Return (X, Y) of the center of cell containing provided text 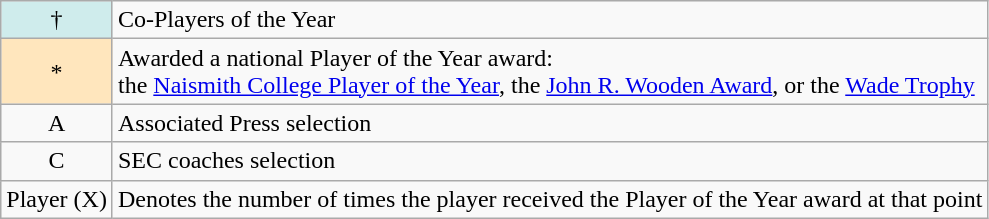
Denotes the number of times the player received the Player of the Year award at that point (550, 199)
Associated Press selection (550, 123)
Awarded a national Player of the Year award: the Naismith College Player of the Year, the John R. Wooden Award, or the Wade Trophy (550, 72)
* (57, 72)
A (57, 123)
Player (X) (57, 199)
C (57, 161)
SEC coaches selection (550, 161)
Co-Players of the Year (550, 20)
† (57, 20)
